Locate the cell with the specified text and output its [x, y] center coordinate. 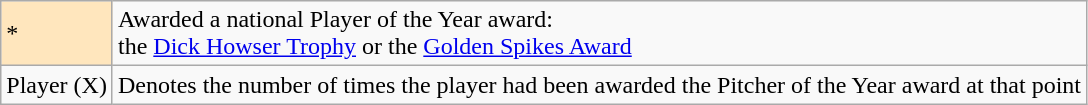
Awarded a national Player of the Year award: the Dick Howser Trophy or the Golden Spikes Award [599, 34]
Denotes the number of times the player had been awarded the Pitcher of the Year award at that point [599, 85]
Player (X) [57, 85]
* [57, 34]
